Determine the [X, Y] coordinate at the center of the cell enclosing the given text.  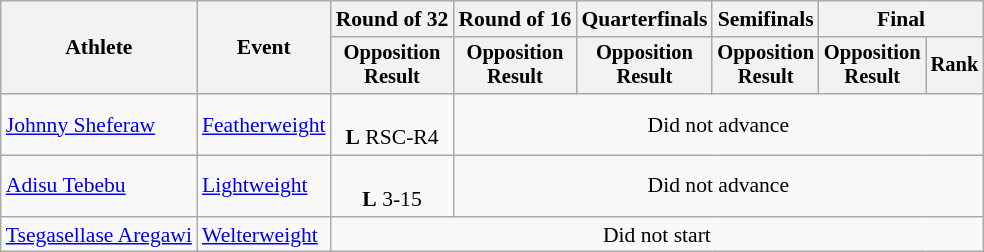
Lightweight [264, 186]
Featherweight [264, 124]
Round of 32 [392, 19]
Athlete [99, 48]
Event [264, 48]
L 3-15 [392, 186]
L RSC-R4 [392, 124]
Semifinals [766, 19]
Adisu Tebebu [99, 186]
Final [901, 19]
Rank [955, 66]
Round of 16 [514, 19]
Johnny Sheferaw [99, 124]
Quarterfinals [644, 19]
